Capture the cell that displays the provided text and extract its (x, y) central coordinate. 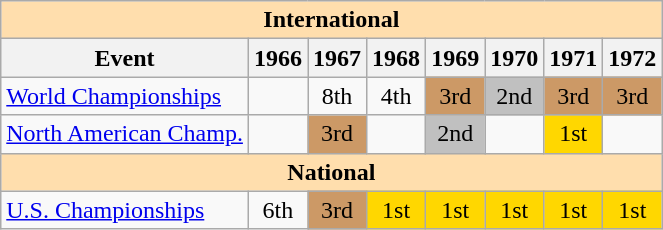
4th (396, 96)
1966 (278, 58)
North American Champ. (125, 134)
International (332, 20)
1970 (514, 58)
8th (338, 96)
1968 (396, 58)
World Championships (125, 96)
National (332, 172)
1967 (338, 58)
1971 (574, 58)
1969 (456, 58)
U.S. Championships (125, 210)
Event (125, 58)
1972 (632, 58)
6th (278, 210)
